Output the [x, y] coordinate of the center of the cell containing the given text.  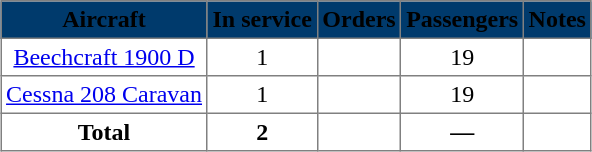
Notes [557, 20]
2 [262, 132]
Beechcraft 1900 D [104, 57]
In service [262, 20]
— [462, 132]
Passengers [462, 20]
Orders [359, 20]
Aircraft [104, 20]
Total [104, 132]
Cessna 208 Caravan [104, 95]
